Scan for the cell matching the given text and deliver its [X, Y] coordinate at center. 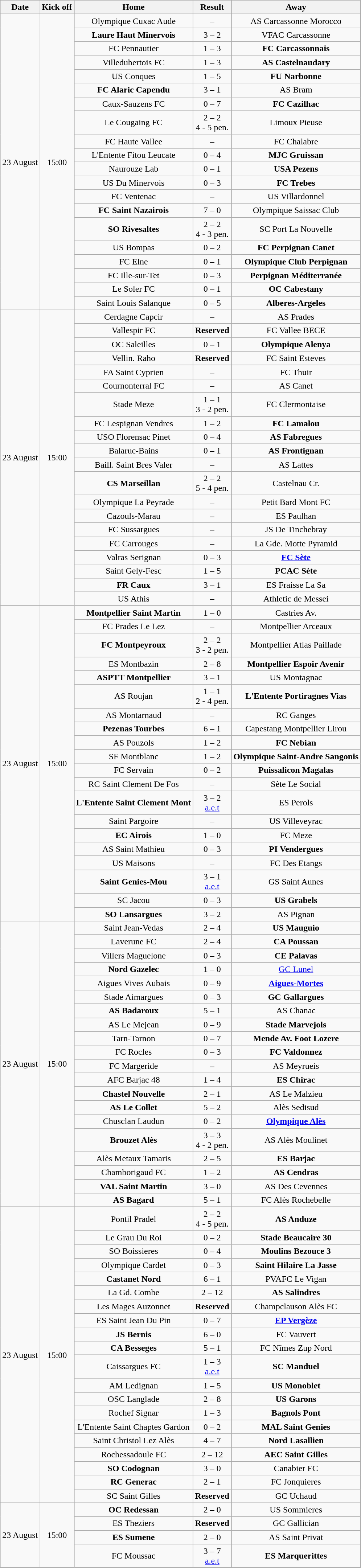
FC Servain [134, 770]
1 – 1 3 - 2 pen. [212, 404]
L'Entente Saint Chaptes Gardon [134, 1427]
FC Elne [134, 262]
Chamborigaud FC [134, 1173]
Stade Beaucaire 30 [296, 1237]
Montpellier Arceaux [296, 626]
L'Entente Fitou Leucate [134, 155]
Nord Lasallien [296, 1441]
AS Badaroux [134, 1011]
AS Chanac [296, 1011]
USO Florensac Pinet [134, 437]
AM Ledignan [134, 1386]
FC Prades Le Lez [134, 626]
FC Cazilhac [296, 104]
La Gd. Combe [134, 1293]
CA Poussan [296, 942]
AS Salindres [296, 1293]
AS Cendras [296, 1173]
PVAFC Le Vigan [296, 1279]
Castries Av. [296, 612]
1 – 4 [212, 1080]
MAL Saint Genies [296, 1427]
Olympique Club Perpignan [296, 262]
Montpellier Atlas Paillade [296, 645]
Tarn-Tarnon [134, 1038]
Chastel Nouvelle [134, 1093]
Olympique Cuxac Aude [134, 21]
AS Bagard [134, 1200]
RC Saint Clement De Fos [134, 784]
AS Le Malzieu [296, 1093]
FU Narbonne [296, 76]
Le Soler FC [134, 289]
FC Margeride [134, 1066]
FC Vauvert [296, 1334]
US Conques [134, 76]
ES Chirac [296, 1080]
CE Palavas [296, 956]
FC Lespignan Vendres [134, 423]
US Villardonnel [296, 197]
Saint Christol Lez Alès [134, 1441]
AS Le Collet [134, 1107]
Olympique Saint-Andre Sangonis [296, 756]
3 – 1 a.e.t [212, 882]
AS Le Mejean [134, 1025]
1 – 1 2 - 4 pen. [212, 697]
OC Cabestany [296, 289]
3 – 7 a.e.t [212, 1556]
Baill. Saint Bres Valer [134, 465]
FC Sussargues [134, 530]
AS Carcassonne Morocco [296, 21]
FC Alaric Capendu [134, 90]
FC Nebian [296, 743]
Saint Gely-Fesc [134, 571]
RC Ganges [296, 715]
Result [212, 7]
Stade Aimargues [134, 997]
OSC Langlade [134, 1399]
Le Grau Du Roi [134, 1237]
2 – 2 5 - 4 pen. [212, 483]
Kick off [57, 7]
Castelnau Cr. [296, 483]
FC Saint Nazairois [134, 210]
Villers Maguelone [134, 956]
AS Des Cevennes [296, 1186]
La Gde. Motte Pyramid [296, 543]
2 – 2 3 - 2 pen. [212, 645]
SF Montblanc [134, 756]
FC Lamalou [296, 423]
6 – 0 [212, 1334]
SO Rivesaltes [134, 229]
FC Valdonnez [296, 1052]
3 – 3 4 - 2 pen. [212, 1140]
OC Redessan [134, 1510]
FC Moussac [134, 1556]
US Monoblet [296, 1386]
US Athis [134, 599]
Pontil Pradel [134, 1219]
GC Lunel [296, 969]
ES Fraisse La Sa [296, 585]
Puissalicon Magalas [296, 770]
Perpignan Méditerranée [296, 275]
Montpellier Saint Martin [134, 612]
Cournonterral FC [134, 386]
Caissargues FC [134, 1366]
Olympique Cardet [134, 1265]
PI Vendergues [296, 849]
AS Lattes [296, 465]
GC Gallargues [296, 997]
Alès Metaux Tamaris [134, 1159]
AS Bram [296, 90]
AS Pouzols [134, 743]
FC Montpeyroux [134, 645]
US Villeveyrac [296, 821]
7 – 0 [212, 210]
Canabier FC [296, 1468]
Capestang Montpellier Lirou [296, 729]
SO Boissieres [134, 1251]
Nord Gazelec [134, 969]
FC Jonquieres [296, 1482]
Olympique Alès [296, 1121]
Stade Meze [134, 404]
AS Saint Mathieu [134, 849]
US Du Minervois [134, 182]
FC Sète [296, 557]
FC Nîmes Zup Nord [296, 1348]
Valras Serignan [134, 557]
US Maisons [134, 863]
EC Airois [134, 835]
AS Meyrueis [296, 1066]
ES Theziers [134, 1523]
CA Besseges [134, 1348]
AEC Saint Gilles [296, 1454]
Cazouls-Marau [134, 516]
AS Montarnaud [134, 715]
FC Vallee BECE [296, 331]
CS Marseillan [134, 483]
SO Codognan [134, 1468]
Sète Le Social [296, 784]
Montpellier Espoir Avenir [296, 664]
Champclauson Alès FC [296, 1306]
FC Alès Rochebelle [296, 1200]
FC Rocles [134, 1052]
Athletic de Messei [296, 599]
Saint Jean-Vedas [134, 928]
FC Pennautier [134, 49]
VAL Saint Martin [134, 1186]
Stade Marvejols [296, 1025]
JS Bernis [134, 1334]
Saint Genies-Mou [134, 882]
AS Fabregues [296, 437]
SC Manduel [296, 1366]
Chusclan Laudun [134, 1121]
AS Pignan [296, 914]
FC Saint Esteves [296, 358]
Bagnols Pont [296, 1413]
Rochef Signar [134, 1413]
L'Entente Saint Clement Mont [134, 803]
Laverune FC [134, 942]
AS Prades [296, 317]
US Grabels [296, 900]
2 – 5 [212, 1159]
5 – 2 [212, 1107]
Rochessadoule FC [134, 1454]
FC Ille-sur-Tet [134, 275]
AS Frontignan [296, 451]
Home [134, 7]
ES Perols [296, 803]
Olympique Alenya [296, 344]
Olympique Saissac Club [296, 210]
ES Marquerittes [296, 1556]
US Montagnac [296, 678]
AS Castelnaudary [296, 62]
AS Alès Moulinet [296, 1140]
ES Barjac [296, 1159]
L'Entente Portiragnes Vias [296, 697]
Le Cougaing FC [134, 123]
FC Haute Vallee [134, 141]
US Mauguio [296, 928]
0 – 5 [212, 303]
Saint Hilaire La Jasse [296, 1265]
GC Gallician [296, 1523]
Olympique La Peyrade [134, 502]
FC Thuir [296, 372]
AS Saint Privat [296, 1537]
3 – 2 a.e.t [212, 803]
SC Port La Nouvelle [296, 229]
AS Anduze [296, 1219]
Aigues-Mortes [296, 983]
Moulins Bezouce 3 [296, 1251]
FR Caux [134, 585]
Limoux Pieuse [296, 123]
MJC Gruissan [296, 155]
Alberes-Argeles [296, 303]
FC Perpignan Canet [296, 248]
4 – 7 [212, 1441]
FC Chalabre [296, 141]
FC Carrouges [134, 543]
AFC Barjac 48 [134, 1080]
Caux-Sauzens FC [134, 104]
JS De Tinchebray [296, 530]
SC Jacou [134, 900]
Cerdagne Capcir [134, 317]
Aigues Vives Aubais [134, 983]
PCAC Sète [296, 571]
ES Saint Jean Du Pin [134, 1320]
SO Lansargues [134, 914]
USA Pezens [296, 169]
Castanet Nord [134, 1279]
FC Des Etangs [296, 863]
Mende Av. Foot Lozere [296, 1038]
1 – 3 a.e.t [212, 1366]
Saint Pargoire [134, 821]
Vallespir FC [134, 331]
FC Meze [296, 835]
Vellin. Raho [134, 358]
Date [20, 7]
AS Canet [296, 386]
AS Roujan [134, 697]
RC Generac [134, 1482]
US Bompas [134, 248]
Les Mages Auzonnet [134, 1306]
Naurouze Lab [134, 169]
Saint Louis Salanque [134, 303]
ES Paulhan [296, 516]
ASPTT Montpellier [134, 678]
ES Montbazin [134, 664]
EP Vergèze [296, 1320]
FC Clermontaise [296, 404]
Balaruc-Bains [134, 451]
FC Trebes [296, 182]
US Sommieres [296, 1510]
Laure Haut Minervois [134, 35]
US Garons [296, 1399]
2 – 2 4 - 3 pen. [212, 229]
Villedubertois FC [134, 62]
GC Uchaud [296, 1496]
Brouzet Alès [134, 1140]
FC Carcassonnais [296, 49]
ES Sumene [134, 1537]
VFAC Carcassonne [296, 35]
FC Ventenac [134, 197]
OC Saleilles [134, 344]
GS Saint Aunes [296, 882]
Away [296, 7]
SC Saint Gilles [134, 1496]
Petit Bard Mont FC [296, 502]
Alès Sedisud [296, 1107]
FA Saint Cyprien [134, 372]
Pezenas Tourbes [134, 729]
